Provide the [x, y] coordinate of the cell's center where the given text is located.  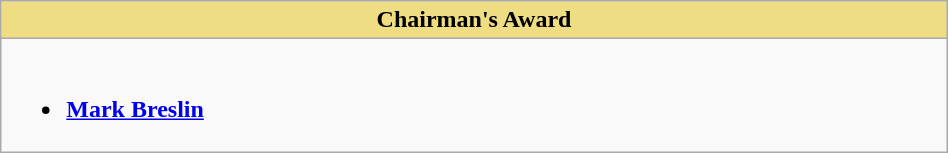
Mark Breslin [474, 96]
Chairman's Award [474, 20]
